Find where the given text appears and provide that cell's center as [X, Y] coordinate. 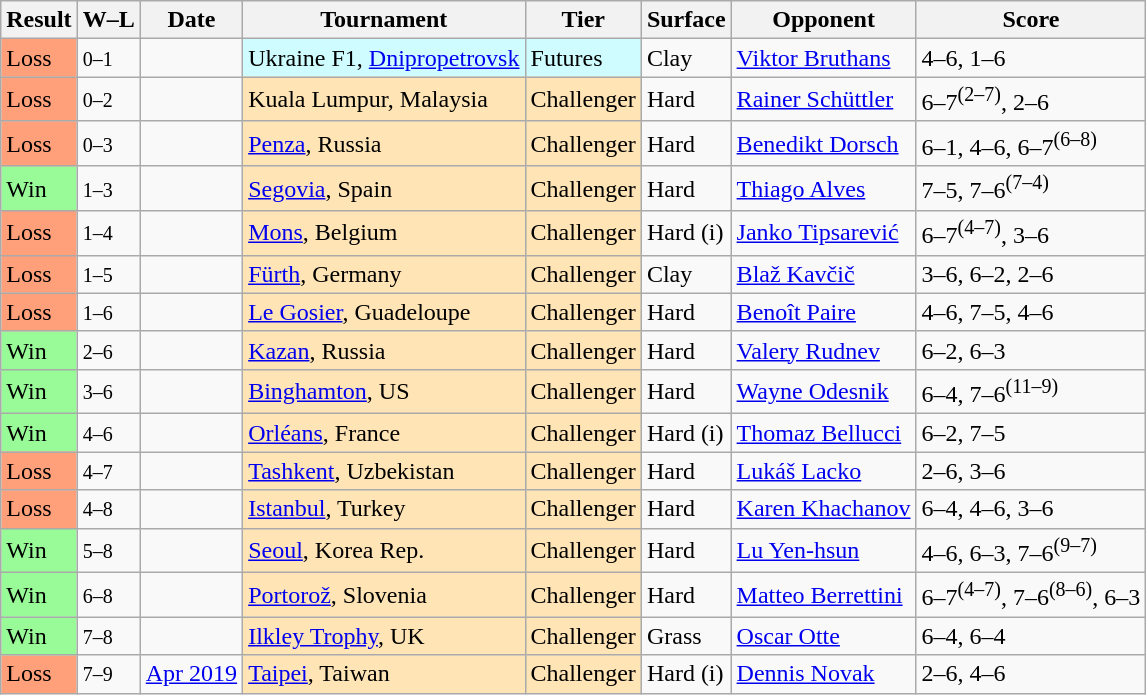
Tournament [384, 20]
Le Gosier, Guadeloupe [384, 312]
Tier [583, 20]
Opponent [824, 20]
1–6 [108, 312]
Benoît Paire [824, 312]
Portorož, Slovenia [384, 596]
2–6, 4–6 [1031, 674]
6–4, 4–6, 3–6 [1031, 509]
4–6, 1–6 [1031, 58]
5–8 [108, 550]
0–3 [108, 144]
0–1 [108, 58]
4–6, 6–3, 7–6(9–7) [1031, 550]
Date [191, 20]
6–7(2–7), 2–6 [1031, 100]
6–2, 6–3 [1031, 350]
Ilkley Trophy, UK [384, 636]
Apr 2019 [191, 674]
Blaž Kavčič [824, 274]
Seoul, Korea Rep. [384, 550]
6–8 [108, 596]
Lu Yen-hsun [824, 550]
2–6, 3–6 [1031, 471]
Dennis Novak [824, 674]
4–6, 7–5, 4–6 [1031, 312]
Orléans, France [384, 433]
Segovia, Spain [384, 188]
Grass [686, 636]
7–5, 7–6(7–4) [1031, 188]
1–5 [108, 274]
4–7 [108, 471]
Karen Khachanov [824, 509]
Tashkent, Uzbekistan [384, 471]
Matteo Berrettini [824, 596]
Fürth, Germany [384, 274]
6–4, 7–6(11–9) [1031, 392]
Penza, Russia [384, 144]
6–4, 6–4 [1031, 636]
Kazan, Russia [384, 350]
4–8 [108, 509]
Thiago Alves [824, 188]
Istanbul, Turkey [384, 509]
7–9 [108, 674]
Mons, Belgium [384, 234]
6–7(4–7), 7–6(8–6), 6–3 [1031, 596]
Rainer Schüttler [824, 100]
Surface [686, 20]
1–3 [108, 188]
6–7(4–7), 3–6 [1031, 234]
Score [1031, 20]
0–2 [108, 100]
3–6, 6–2, 2–6 [1031, 274]
6–2, 7–5 [1031, 433]
Futures [583, 58]
4–6 [108, 433]
Thomaz Bellucci [824, 433]
7–8 [108, 636]
Viktor Bruthans [824, 58]
Janko Tipsarević [824, 234]
Kuala Lumpur, Malaysia [384, 100]
Wayne Odesnik [824, 392]
Result [39, 20]
Benedikt Dorsch [824, 144]
Oscar Otte [824, 636]
Lukáš Lacko [824, 471]
Taipei, Taiwan [384, 674]
3–6 [108, 392]
6–1, 4–6, 6–7(6–8) [1031, 144]
W–L [108, 20]
Binghamton, US [384, 392]
Ukraine F1, Dnipropetrovsk [384, 58]
Valery Rudnev [824, 350]
1–4 [108, 234]
2–6 [108, 350]
